Return the [x, y] coordinate for the center point of the cell that contains the specified text.  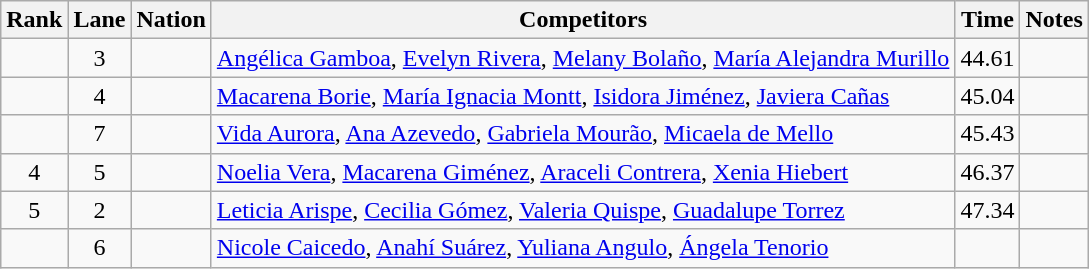
6 [100, 248]
Nicole Caicedo, Anahí Suárez, Yuliana Angulo, Ángela Tenorio [583, 248]
Macarena Borie, María Ignacia Montt, Isidora Jiménez, Javiera Cañas [583, 96]
46.37 [988, 172]
Angélica Gamboa, Evelyn Rivera, Melany Bolaño, María Alejandra Murillo [583, 58]
Noelia Vera, Macarena Giménez, Araceli Contrera, Xenia Hiebert [583, 172]
Leticia Arispe, Cecilia Gómez, Valeria Quispe, Guadalupe Torrez [583, 210]
7 [100, 134]
2 [100, 210]
44.61 [988, 58]
3 [100, 58]
Vida Aurora, Ana Azevedo, Gabriela Mourão, Micaela de Mello [583, 134]
47.34 [988, 210]
Nation [171, 20]
Competitors [583, 20]
Time [988, 20]
Notes [1054, 20]
45.43 [988, 134]
45.04 [988, 96]
Rank [34, 20]
Lane [100, 20]
